Extract the (x, y) coordinate from the center of the cell holding the provided text.  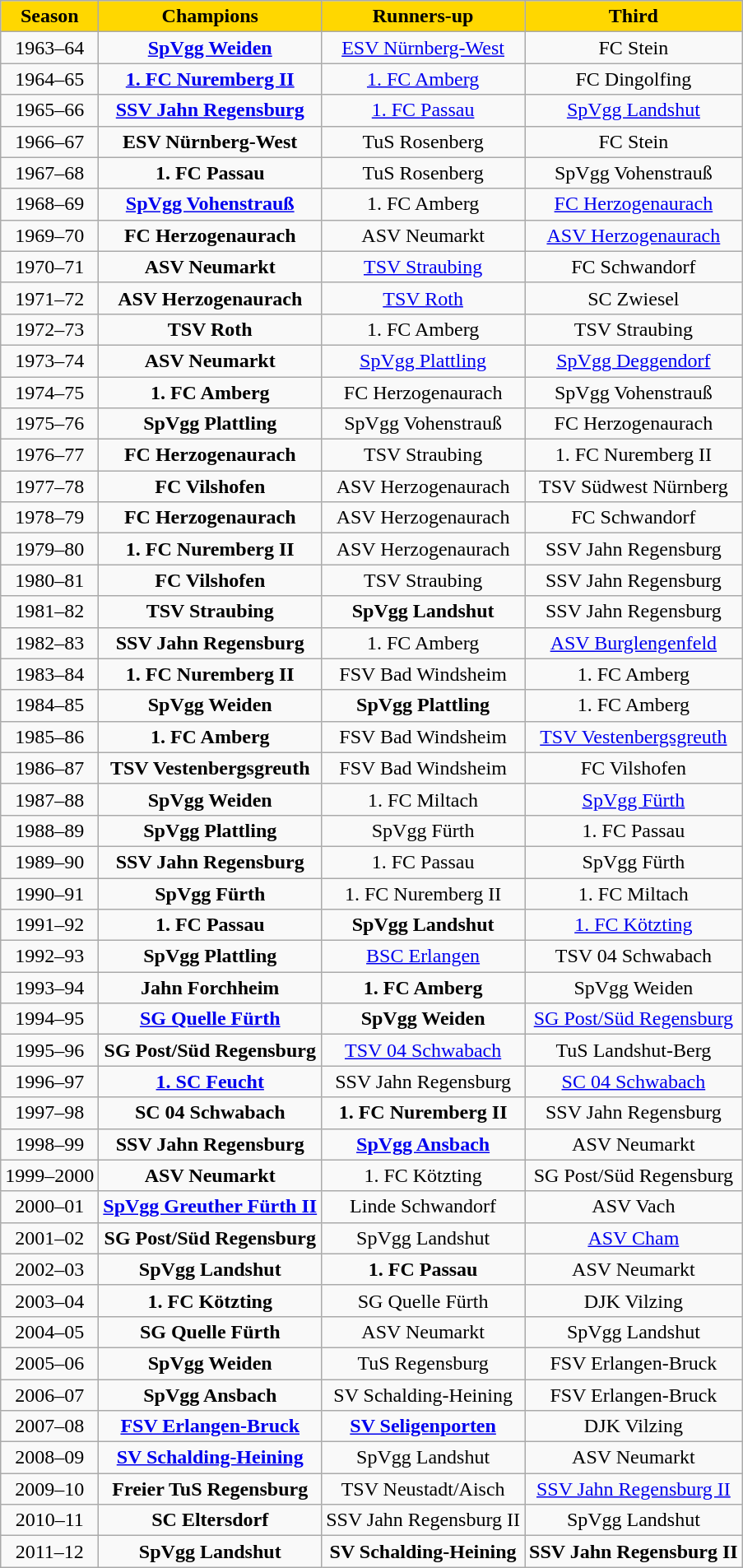
Season (49, 16)
2007–08 (49, 1426)
1998–99 (49, 1144)
1969–70 (49, 235)
1982–83 (49, 643)
1996–97 (49, 1082)
1975–76 (49, 424)
Third (634, 16)
TSV Neustadt/Aisch (423, 1489)
1989–90 (49, 862)
SC Zwiesel (634, 298)
Champions (211, 16)
Jahn Forchheim (211, 988)
TuS Landshut-Berg (634, 1050)
2009–10 (49, 1489)
1966–67 (49, 142)
1968–69 (49, 204)
1967–68 (49, 173)
1976–77 (49, 455)
1985–86 (49, 737)
1978–79 (49, 518)
1977–78 (49, 486)
1997–98 (49, 1113)
1994–95 (49, 1019)
2000–01 (49, 1207)
1986–87 (49, 768)
1980–81 (49, 580)
ASV Vach (634, 1207)
2002–03 (49, 1269)
1987–88 (49, 799)
1974–75 (49, 393)
ASV Cham (634, 1238)
1979–80 (49, 549)
2004–05 (49, 1332)
SpVgg Deggendorf (634, 361)
Runners-up (423, 16)
1971–72 (49, 298)
SC Eltersdorf (211, 1520)
2006–07 (49, 1395)
1964–65 (49, 79)
1993–94 (49, 988)
Freier TuS Regensburg (211, 1489)
1999–2000 (49, 1175)
2011–12 (49, 1552)
SV Seligenporten (423, 1426)
BSC Erlangen (423, 956)
1972–73 (49, 329)
1981–82 (49, 612)
FC Dingolfing (634, 79)
TSV Südwest Nürnberg (634, 486)
1965–66 (49, 110)
SpVgg Greuther Fürth II (211, 1207)
1970–71 (49, 267)
1984–85 (49, 705)
1990–91 (49, 893)
2005–06 (49, 1363)
1992–93 (49, 956)
Linde Schwandorf (423, 1207)
2001–02 (49, 1238)
1995–96 (49, 1050)
1963–64 (49, 48)
ASV Burglengenfeld (634, 643)
2008–09 (49, 1458)
1. SC Feucht (211, 1082)
2010–11 (49, 1520)
2003–04 (49, 1300)
1983–84 (49, 674)
TuS Regensburg (423, 1363)
1973–74 (49, 361)
1991–92 (49, 925)
1988–89 (49, 831)
